Locate the cell with the specified text and output its [X, Y] center coordinate. 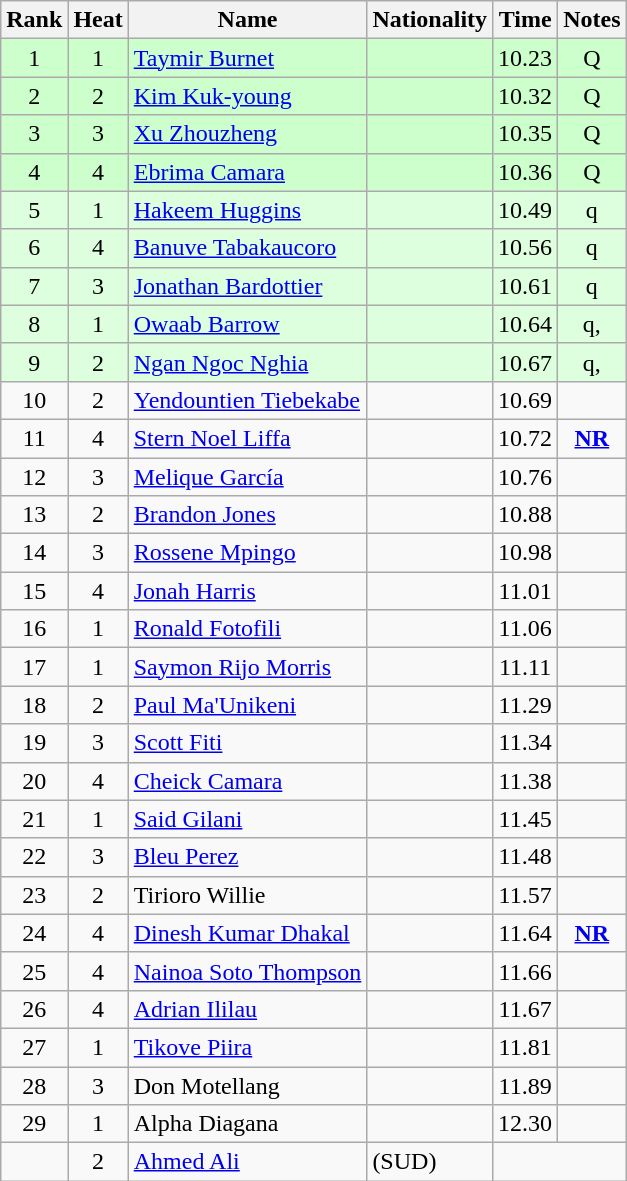
21 [34, 819]
29 [34, 1124]
Alpha Diagana [248, 1124]
10.35 [526, 134]
12.30 [526, 1124]
Rossene Mpingo [248, 553]
Bleu Perez [248, 857]
5 [34, 210]
10.69 [526, 400]
10.61 [526, 286]
14 [34, 553]
11.66 [526, 971]
20 [34, 781]
Rank [34, 20]
24 [34, 933]
28 [34, 1085]
Ronald Fotofili [248, 629]
Hakeem Huggins [248, 210]
10.64 [526, 324]
11.11 [526, 667]
Notes [592, 20]
25 [34, 971]
Owaab Barrow [248, 324]
10.56 [526, 248]
Heat [98, 20]
10.67 [526, 362]
11.64 [526, 933]
16 [34, 629]
26 [34, 1009]
Tikove Piira [248, 1047]
11.48 [526, 857]
11.01 [526, 591]
11.89 [526, 1085]
Nainoa Soto Thompson [248, 971]
10.23 [526, 58]
11.34 [526, 743]
Xu Zhouzheng [248, 134]
6 [34, 248]
12 [34, 477]
Nationality [430, 20]
10.88 [526, 515]
Brandon Jones [248, 515]
Paul Ma'Unikeni [248, 705]
10 [34, 400]
13 [34, 515]
Melique García [248, 477]
Jonah Harris [248, 591]
10.32 [526, 96]
11.45 [526, 819]
11.29 [526, 705]
Saymon Rijo Morris [248, 667]
11.57 [526, 895]
15 [34, 591]
Ngan Ngoc Nghia [248, 362]
Dinesh Kumar Dhakal [248, 933]
(SUD) [430, 1162]
10.49 [526, 210]
27 [34, 1047]
Name [248, 20]
Stern Noel Liffa [248, 438]
11 [34, 438]
10.98 [526, 553]
Scott Fiti [248, 743]
Time [526, 20]
11.06 [526, 629]
9 [34, 362]
11.81 [526, 1047]
Tirioro Willie [248, 895]
Cheick Camara [248, 781]
Yendountien Tiebekabe [248, 400]
Said Gilani [248, 819]
Kim Kuk-young [248, 96]
Taymir Burnet [248, 58]
19 [34, 743]
Ahmed Ali [248, 1162]
10.36 [526, 172]
10.76 [526, 477]
23 [34, 895]
Banuve Tabakaucoro [248, 248]
18 [34, 705]
Ebrima Camara [248, 172]
Adrian Ililau [248, 1009]
Jonathan Bardottier [248, 286]
22 [34, 857]
7 [34, 286]
11.67 [526, 1009]
11.38 [526, 781]
Don Motellang [248, 1085]
10.72 [526, 438]
8 [34, 324]
17 [34, 667]
